Search for the cell housing the specified text and yield its (x, y) center coordinate. 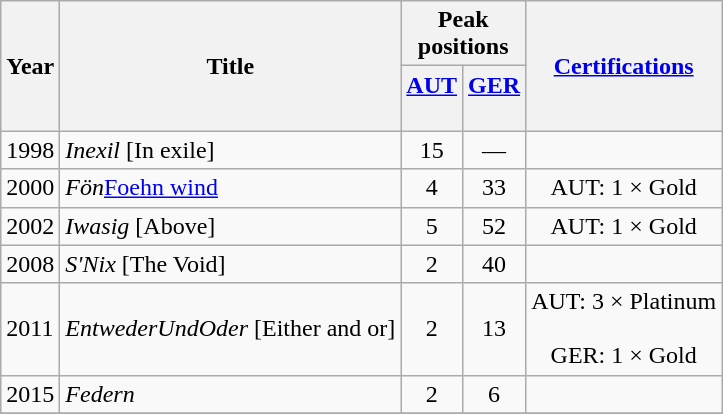
Certifications (624, 66)
Federn (230, 394)
FönFoehn wind (230, 188)
2015 (30, 394)
2000 (30, 188)
Title (230, 66)
2011 (30, 329)
S'Nix [The Void] (230, 264)
4 (432, 188)
6 (494, 394)
Inexil [In exile] (230, 150)
33 (494, 188)
1998 (30, 150)
Iwasig [Above] (230, 226)
52 (494, 226)
EntwederUndOder [Either and or] (230, 329)
40 (494, 264)
2002 (30, 226)
Year (30, 66)
AUT (432, 98)
GER (494, 98)
Peak positions (464, 34)
15 (432, 150)
13 (494, 329)
5 (432, 226)
2008 (30, 264)
— (494, 150)
AUT: 3 × PlatinumGER: 1 × Gold (624, 329)
